Detect which cell encompasses the target text, then output its [x, y] center coordinate. 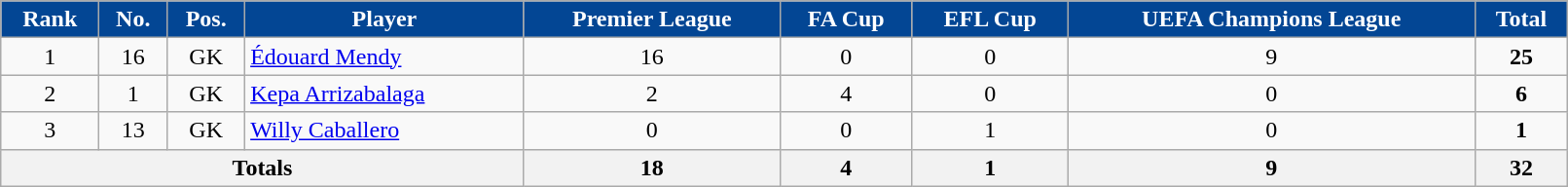
UEFA Champions League [1271, 19]
Total [1521, 19]
Édouard Mendy [385, 56]
13 [133, 131]
Rank [51, 19]
Totals [263, 168]
Premier League [652, 19]
3 [51, 131]
FA Cup [846, 19]
6 [1521, 93]
25 [1521, 56]
EFL Cup [990, 19]
Willy Caballero [385, 131]
Player [385, 19]
18 [652, 168]
Kepa Arrizabalaga [385, 93]
No. [133, 19]
32 [1521, 168]
Pos. [206, 19]
